Find where the given text appears and provide that cell's center as [x, y] coordinate. 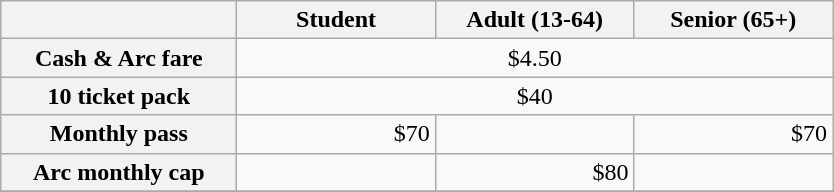
$80 [534, 172]
Monthly pass [119, 134]
Student [336, 20]
$40 [535, 96]
Arc monthly cap [119, 172]
10 ticket pack [119, 96]
Adult (13-64) [534, 20]
Cash & Arc fare [119, 58]
Senior (65+) [734, 20]
$4.50 [535, 58]
